Scan for the cell matching the given text and deliver its [X, Y] coordinate at center. 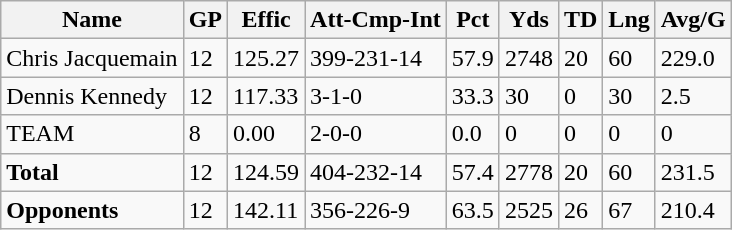
Pct [472, 20]
Chris Jacquemain [92, 58]
2.5 [693, 96]
33.3 [472, 96]
210.4 [693, 210]
2-0-0 [376, 134]
142.11 [266, 210]
Total [92, 172]
63.5 [472, 210]
Att-Cmp-Int [376, 20]
404-232-14 [376, 172]
57.4 [472, 172]
Effic [266, 20]
229.0 [693, 58]
Opponents [92, 210]
Dennis Kennedy [92, 96]
Name [92, 20]
3-1-0 [376, 96]
TD [580, 20]
117.33 [266, 96]
2525 [528, 210]
2778 [528, 172]
2748 [528, 58]
356-226-9 [376, 210]
125.27 [266, 58]
8 [205, 134]
Yds [528, 20]
67 [629, 210]
231.5 [693, 172]
0.0 [472, 134]
0.00 [266, 134]
26 [580, 210]
GP [205, 20]
399-231-14 [376, 58]
124.59 [266, 172]
Avg/G [693, 20]
Lng [629, 20]
TEAM [92, 134]
57.9 [472, 58]
